Determine the [x, y] coordinate at the center of the cell enclosing the given text.  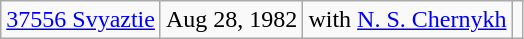
37556 Svyaztie [81, 20]
Aug 28, 1982 [231, 20]
with N. S. Chernykh [408, 20]
